Return [X, Y] of the center of cell containing provided text 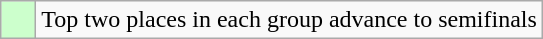
Top two places in each group advance to semifinals [290, 20]
